Return [x, y] of the center of cell containing provided text 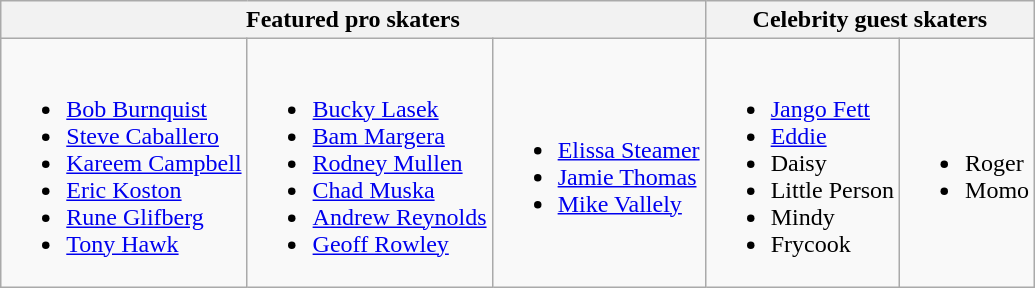
Featured pro skaters [353, 20]
Bob BurnquistSteve CaballeroKareem CampbellEric KostonRune GlifbergTony Hawk [124, 163]
RogerMomo [968, 163]
Celebrity guest skaters [870, 20]
Jango FettEddieDaisyLittle PersonMindyFrycook [802, 163]
Elissa SteamerJamie ThomasMike Vallely [598, 163]
Bucky LasekBam MargeraRodney MullenChad MuskaAndrew ReynoldsGeoff Rowley [370, 163]
